Find where the given text appears and provide that cell's center as [X, Y] coordinate. 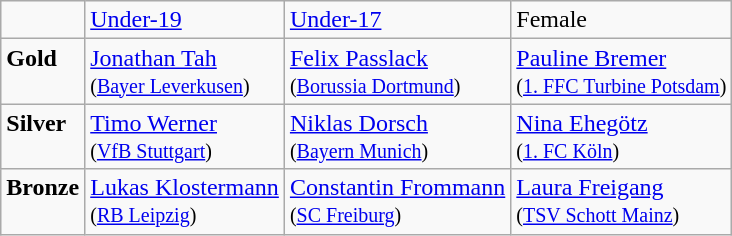
Jonathan Tah (Bayer Leverkusen) [185, 72]
Constantin Frommann (SC Freiburg) [397, 202]
Timo Werner (VfB Stuttgart) [185, 136]
Gold [43, 72]
Under-17 [397, 20]
Bronze [43, 202]
Laura Freigang (TSV Schott Mainz) [622, 202]
Pauline Bremer (1. FFC Turbine Potsdam) [622, 72]
Lukas Klostermann (RB Leipzig) [185, 202]
Niklas Dorsch (Bayern Munich) [397, 136]
Under-19 [185, 20]
Felix Passlack (Borussia Dortmund) [397, 72]
Female [622, 20]
Silver [43, 136]
Nina Ehegötz (1. FC Köln) [622, 136]
